Extract the [X, Y] coordinate from the center of the cell holding the provided text.  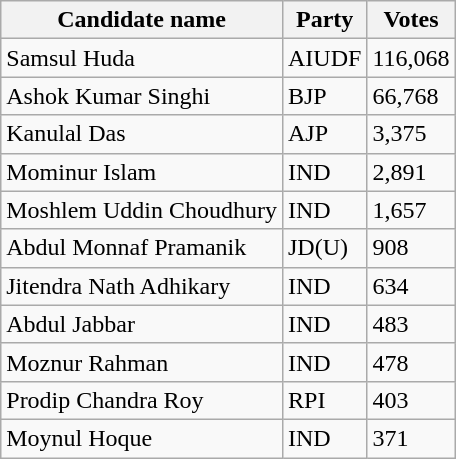
BJP [324, 96]
Party [324, 20]
Moshlem Uddin Choudhury [142, 210]
Mominur Islam [142, 172]
AJP [324, 134]
Ashok Kumar Singhi [142, 96]
Votes [411, 20]
Abdul Monnaf Pramanik [142, 248]
Kanulal Das [142, 134]
634 [411, 286]
478 [411, 362]
JD(U) [324, 248]
AIUDF [324, 58]
Candidate name [142, 20]
371 [411, 438]
403 [411, 400]
483 [411, 324]
Samsul Huda [142, 58]
Jitendra Nath Adhikary [142, 286]
Moynul Hoque [142, 438]
2,891 [411, 172]
3,375 [411, 134]
908 [411, 248]
1,657 [411, 210]
66,768 [411, 96]
116,068 [411, 58]
RPI [324, 400]
Abdul Jabbar [142, 324]
Prodip Chandra Roy [142, 400]
Moznur Rahman [142, 362]
